Find where the given text appears and provide that cell's center as (X, Y) coordinate. 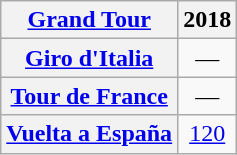
120 (208, 134)
Giro d'Italia (90, 58)
Vuelta a España (90, 134)
Grand Tour (90, 20)
Tour de France (90, 96)
2018 (208, 20)
